Return [X, Y] of the center of cell containing provided text 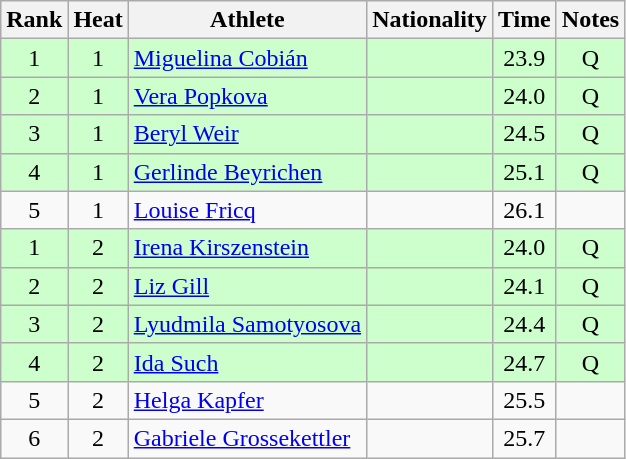
Notes [590, 20]
25.7 [524, 438]
Vera Popkova [247, 96]
Helga Kapfer [247, 400]
25.1 [524, 172]
Nationality [430, 20]
23.9 [524, 58]
Ida Such [247, 362]
24.7 [524, 362]
Heat [98, 20]
Time [524, 20]
Gerlinde Beyrichen [247, 172]
Lyudmila Samotyosova [247, 324]
24.4 [524, 324]
26.1 [524, 210]
Athlete [247, 20]
Gabriele Grossekettler [247, 438]
Louise Fricq [247, 210]
Liz Gill [247, 286]
6 [34, 438]
Irena Kirszenstein [247, 248]
Rank [34, 20]
24.5 [524, 134]
Beryl Weir [247, 134]
25.5 [524, 400]
24.1 [524, 286]
Miguelina Cobián [247, 58]
